Identify which cell holds the provided text, then report its (X, Y) central coordinate. 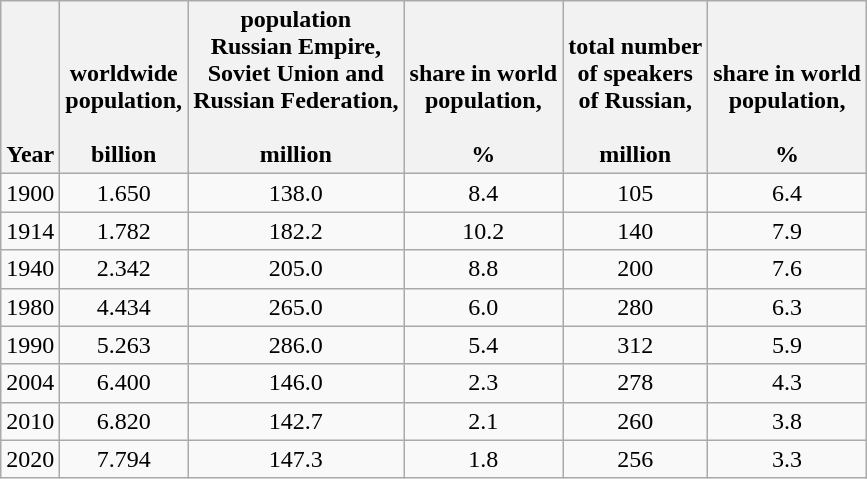
6.3 (788, 307)
146.0 (296, 383)
1980 (30, 307)
7.794 (124, 459)
7.6 (788, 269)
3.3 (788, 459)
4.3 (788, 383)
2010 (30, 421)
260 (636, 421)
8.8 (484, 269)
5.9 (788, 345)
10.2 (484, 231)
worldwidepopulation,billion (124, 88)
205.0 (296, 269)
147.3 (296, 459)
5.4 (484, 345)
182.2 (296, 231)
8.4 (484, 193)
278 (636, 383)
5.263 (124, 345)
2.1 (484, 421)
3.8 (788, 421)
138.0 (296, 193)
2004 (30, 383)
105 (636, 193)
1914 (30, 231)
286.0 (296, 345)
2.3 (484, 383)
256 (636, 459)
1990 (30, 345)
populationRussian Empire,Soviet Union andRussian Federation,million (296, 88)
6.400 (124, 383)
280 (636, 307)
200 (636, 269)
1.782 (124, 231)
6.0 (484, 307)
312 (636, 345)
142.7 (296, 421)
Year (30, 88)
6.4 (788, 193)
1.650 (124, 193)
265.0 (296, 307)
6.820 (124, 421)
total numberof speakersof Russian,million (636, 88)
140 (636, 231)
4.434 (124, 307)
2020 (30, 459)
7.9 (788, 231)
2.342 (124, 269)
1.8 (484, 459)
1900 (30, 193)
1940 (30, 269)
